Provide the (x, y) coordinate of the cell's center where the given text is located.  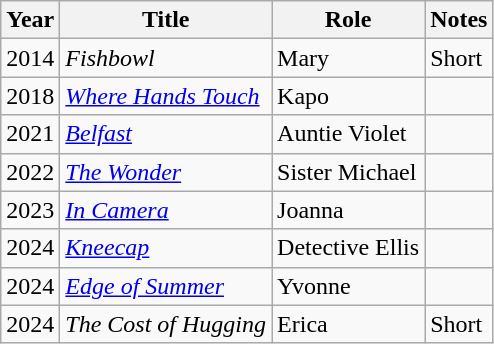
Role (348, 20)
Auntie Violet (348, 134)
2021 (30, 134)
The Cost of Hugging (166, 324)
Where Hands Touch (166, 96)
Sister Michael (348, 172)
Detective Ellis (348, 248)
Yvonne (348, 286)
Edge of Summer (166, 286)
Erica (348, 324)
2018 (30, 96)
2014 (30, 58)
Kneecap (166, 248)
The Wonder (166, 172)
2022 (30, 172)
Notes (459, 20)
Mary (348, 58)
Joanna (348, 210)
2023 (30, 210)
Title (166, 20)
Kapo (348, 96)
In Camera (166, 210)
Year (30, 20)
Fishbowl (166, 58)
Belfast (166, 134)
